Pinpoint the cell where the given text exists, returning its [x, y] midpoint coordinate. 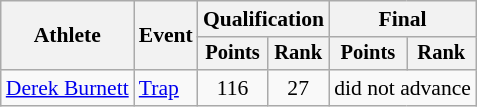
116 [232, 88]
Athlete [68, 36]
Event [166, 36]
Final [402, 19]
Derek Burnett [68, 88]
Qualification [264, 19]
Trap [166, 88]
27 [298, 88]
did not advance [402, 88]
